Locate the cell with the specified text and output its [X, Y] center coordinate. 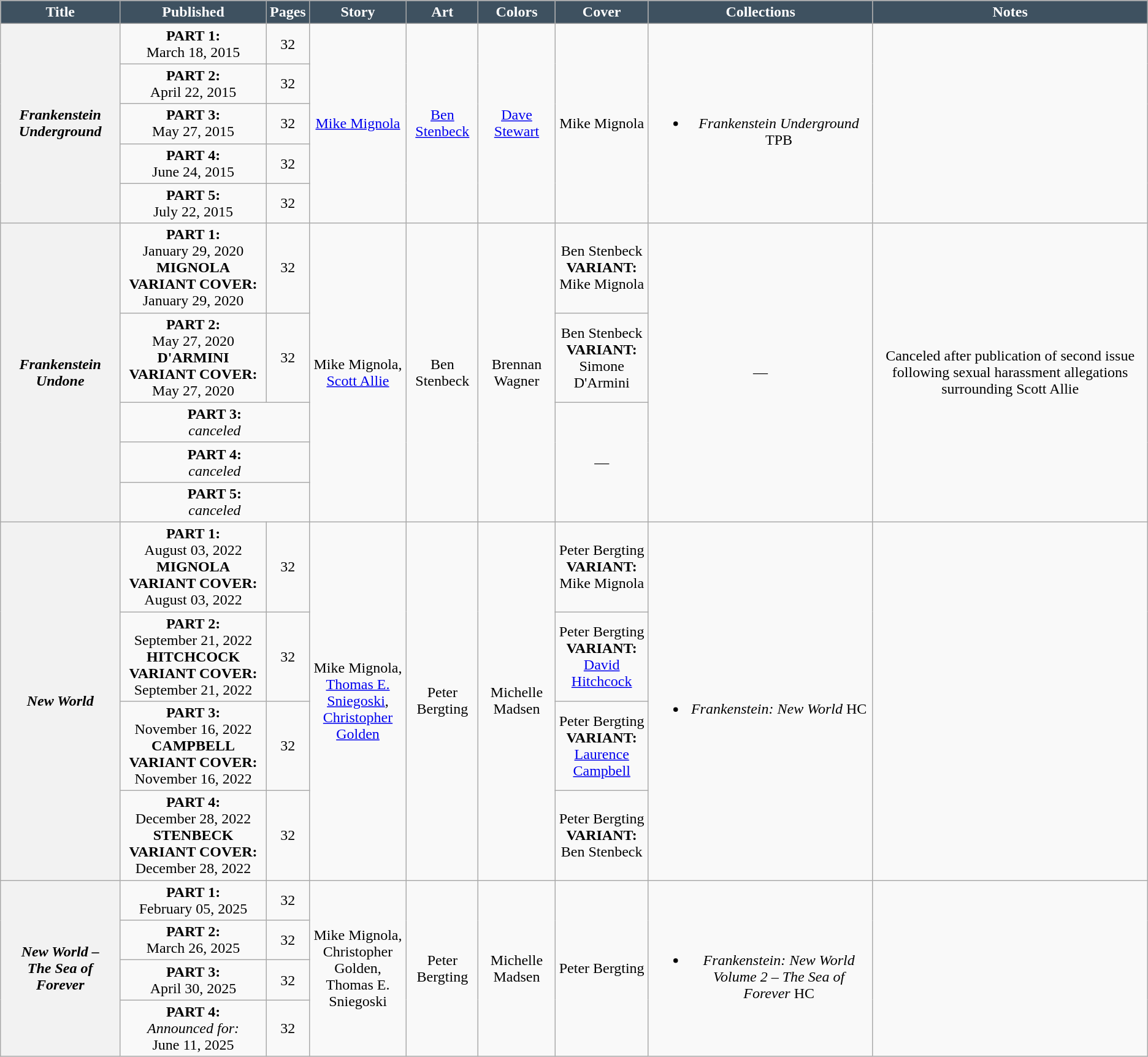
Notes [1010, 12]
New World [60, 701]
Peter BergtingVARIANT:Mike Mignola [602, 567]
PART 3:May 27, 2015 [194, 124]
Mike Mignola,Scott Allie [358, 373]
Frankenstein Undone [60, 373]
PART 3:canceled [215, 422]
Published [194, 12]
PART 1:August 03, 2022MIGNOLA VARIANT COVER:August 03, 2022 [194, 567]
Peter BergtingVARIANT:David Hitchcock [602, 657]
Ben StenbeckVARIANT:Simone D'Armini [602, 357]
Brennan Wagner [516, 373]
PART 4:Announced for:June 11, 2025 [194, 1028]
Frankenstein: New World HC [760, 701]
PART 2:March 26, 2025 [194, 941]
PART 2:April 22, 2015 [194, 83]
Peter BergtingVARIANT:Laurence Campbell [602, 746]
Dave Stewart [516, 124]
PART 4:June 24, 2015 [194, 163]
Mike Mignola,Christopher Golden,Thomas E. Sniegoski [358, 969]
PART 4:December 28, 2022STENBECK VARIANT COVER:December 28, 2022 [194, 836]
PART 5:canceled [215, 502]
Ben StenbeckVARIANT:Mike Mignola [602, 268]
Mike Mignola,Thomas E. Sniegoski,Christopher Golden [358, 701]
Canceled after publication of second issue following sexual harassment allegations surrounding Scott Allie [1010, 373]
Art [443, 12]
New World –The Sea of Forever [60, 969]
PART 1:February 05, 2025 [194, 900]
PART 3:April 30, 2025 [194, 980]
Title [60, 12]
Peter BergtingVARIANT:Ben Stenbeck [602, 836]
PART 2:September 21, 2022HITCHCOCK VARIANT COVER:September 21, 2022 [194, 657]
Story [358, 12]
PART 1:January 29, 2020MIGNOLA VARIANT COVER:January 29, 2020 [194, 268]
PART 1:March 18, 2015 [194, 44]
Frankenstein Underground TPB [760, 124]
Pages [288, 12]
PART 4:canceled [215, 462]
PART 3:November 16, 2022CAMPBELL VARIANT COVER:November 16, 2022 [194, 746]
Frankenstein Underground [60, 124]
PART 5:July 22, 2015 [194, 204]
Colors [516, 12]
Frankenstein: New World Volume 2 – The Sea of Forever HC [760, 969]
Cover [602, 12]
PART 2:May 27, 2020D'ARMINI VARIANT COVER:May 27, 2020 [194, 357]
Collections [760, 12]
